Determine the (x, y) coordinate at the center of the cell enclosing the given text.  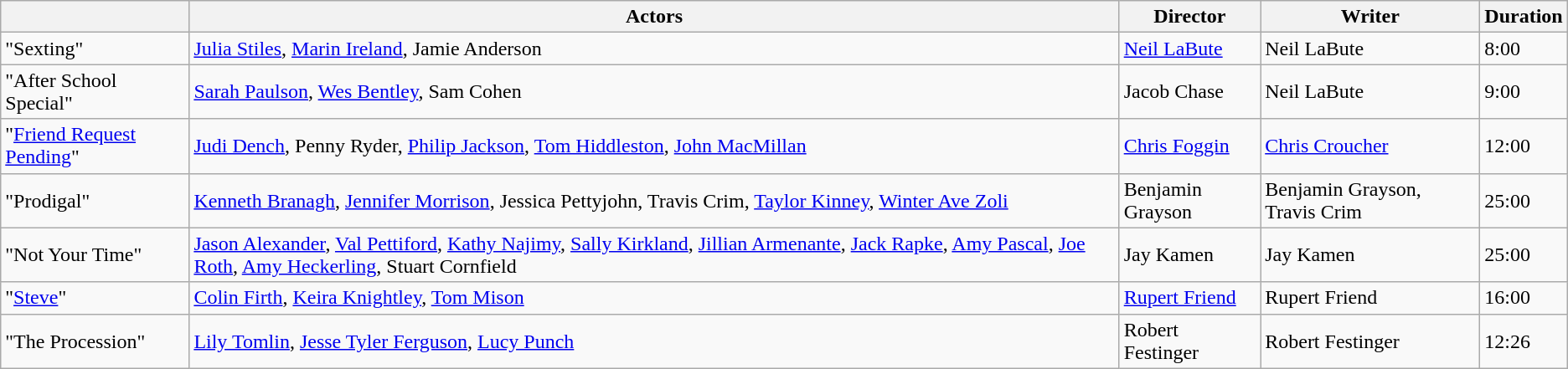
9:00 (1524, 92)
"The Procession" (95, 341)
Colin Firth, Keira Knightley, Tom Mison (654, 298)
Lily Tomlin, Jesse Tyler Ferguson, Lucy Punch (654, 341)
"Friend Request Pending" (95, 146)
"Not Your Time" (95, 254)
"Sexting" (95, 49)
12:00 (1524, 146)
"Steve" (95, 298)
Benjamin Grayson (1189, 201)
Chris Foggin (1189, 146)
12:26 (1524, 341)
Duration (1524, 17)
Kenneth Branagh, Jennifer Morrison, Jessica Pettyjohn, Travis Crim, Taylor Kinney, Winter Ave Zoli (654, 201)
Jacob Chase (1189, 92)
16:00 (1524, 298)
Writer (1370, 17)
"Prodigal" (95, 201)
Actors (654, 17)
8:00 (1524, 49)
Sarah Paulson, Wes Bentley, Sam Cohen (654, 92)
"After School Special" (95, 92)
Benjamin Grayson, Travis Crim (1370, 201)
Director (1189, 17)
Jason Alexander, Val Pettiford, Kathy Najimy, Sally Kirkland, Jillian Armenante, Jack Rapke, Amy Pascal, Joe Roth, Amy Heckerling, Stuart Cornfield (654, 254)
Julia Stiles, Marin Ireland, Jamie Anderson (654, 49)
Chris Croucher (1370, 146)
Judi Dench, Penny Ryder, Philip Jackson, Tom Hiddleston, John MacMillan (654, 146)
